For the text-containing cell, return its midpoint in [X, Y] coordinate format. 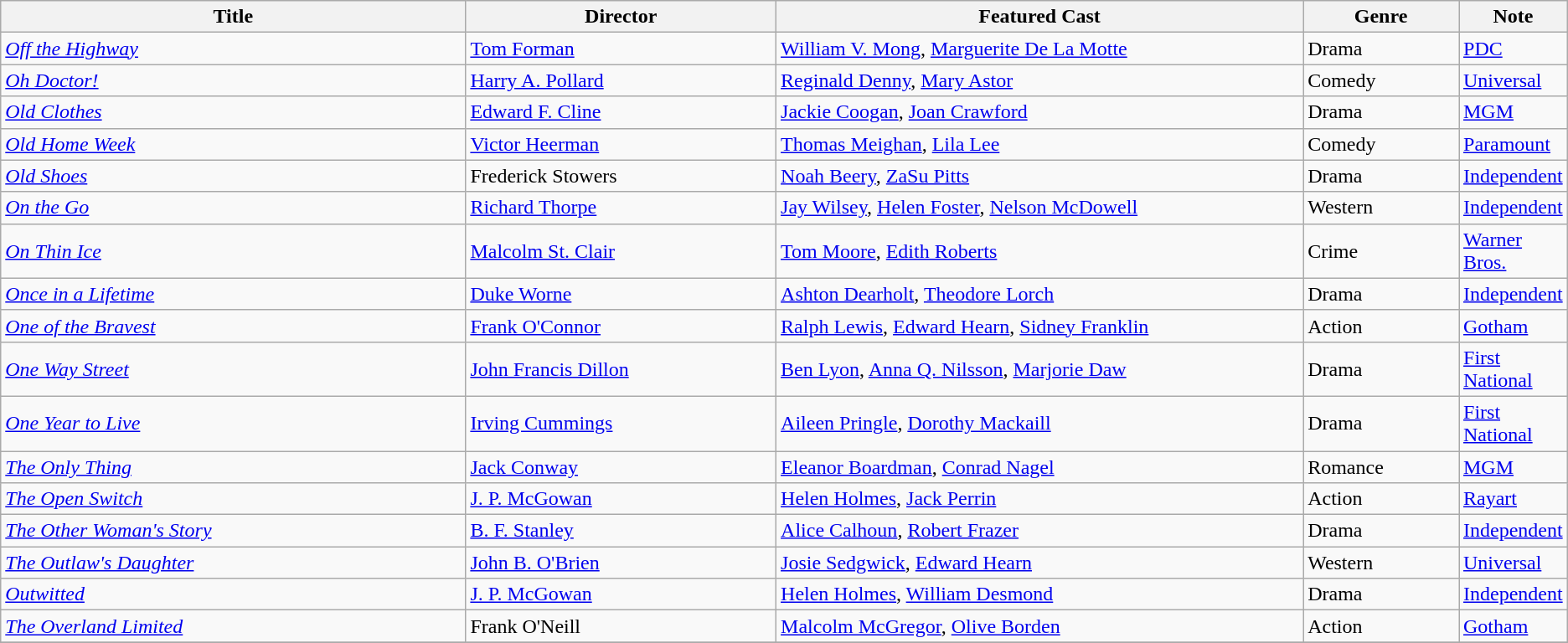
One of the Bravest [233, 326]
Title [233, 17]
Director [622, 17]
Jackie Coogan, Joan Crawford [1040, 112]
Rayart [1514, 499]
Irving Cummings [622, 424]
Malcolm St. Clair [622, 251]
Eleanor Boardman, Conrad Nagel [1040, 466]
Genre [1381, 17]
Reginald Denny, Mary Astor [1040, 80]
Malcolm McGregor, Olive Borden [1040, 626]
The Other Woman's Story [233, 531]
John B. O'Brien [622, 563]
The Only Thing [233, 466]
On Thin Ice [233, 251]
Jack Conway [622, 466]
Featured Cast [1040, 17]
The Open Switch [233, 499]
Tom Moore, Edith Roberts [1040, 251]
Frank O'Connor [622, 326]
Note [1514, 17]
Once in a Lifetime [233, 294]
One Year to Live [233, 424]
Old Shoes [233, 176]
Victor Heerman [622, 144]
Ben Lyon, Anna Q. Nilsson, Marjorie Daw [1040, 368]
PDC [1514, 49]
Oh Doctor! [233, 80]
Tom Forman [622, 49]
Crime [1381, 251]
The Overland Limited [233, 626]
Off the Highway [233, 49]
John Francis Dillon [622, 368]
Jay Wilsey, Helen Foster, Nelson McDowell [1040, 208]
Helen Holmes, William Desmond [1040, 594]
B. F. Stanley [622, 531]
Frank O'Neill [622, 626]
Frederick Stowers [622, 176]
Duke Worne [622, 294]
Paramount [1514, 144]
Harry A. Pollard [622, 80]
Alice Calhoun, Robert Frazer [1040, 531]
One Way Street [233, 368]
Josie Sedgwick, Edward Hearn [1040, 563]
Old Home Week [233, 144]
On the Go [233, 208]
Edward F. Cline [622, 112]
Ralph Lewis, Edward Hearn, Sidney Franklin [1040, 326]
Romance [1381, 466]
Thomas Meighan, Lila Lee [1040, 144]
The Outlaw's Daughter [233, 563]
Richard Thorpe [622, 208]
Old Clothes [233, 112]
Aileen Pringle, Dorothy Mackaill [1040, 424]
Noah Beery, ZaSu Pitts [1040, 176]
Ashton Dearholt, Theodore Lorch [1040, 294]
Outwitted [233, 594]
William V. Mong, Marguerite De La Motte [1040, 49]
Warner Bros. [1514, 251]
Helen Holmes, Jack Perrin [1040, 499]
